Find where the given text appears and provide that cell's center as [X, Y] coordinate. 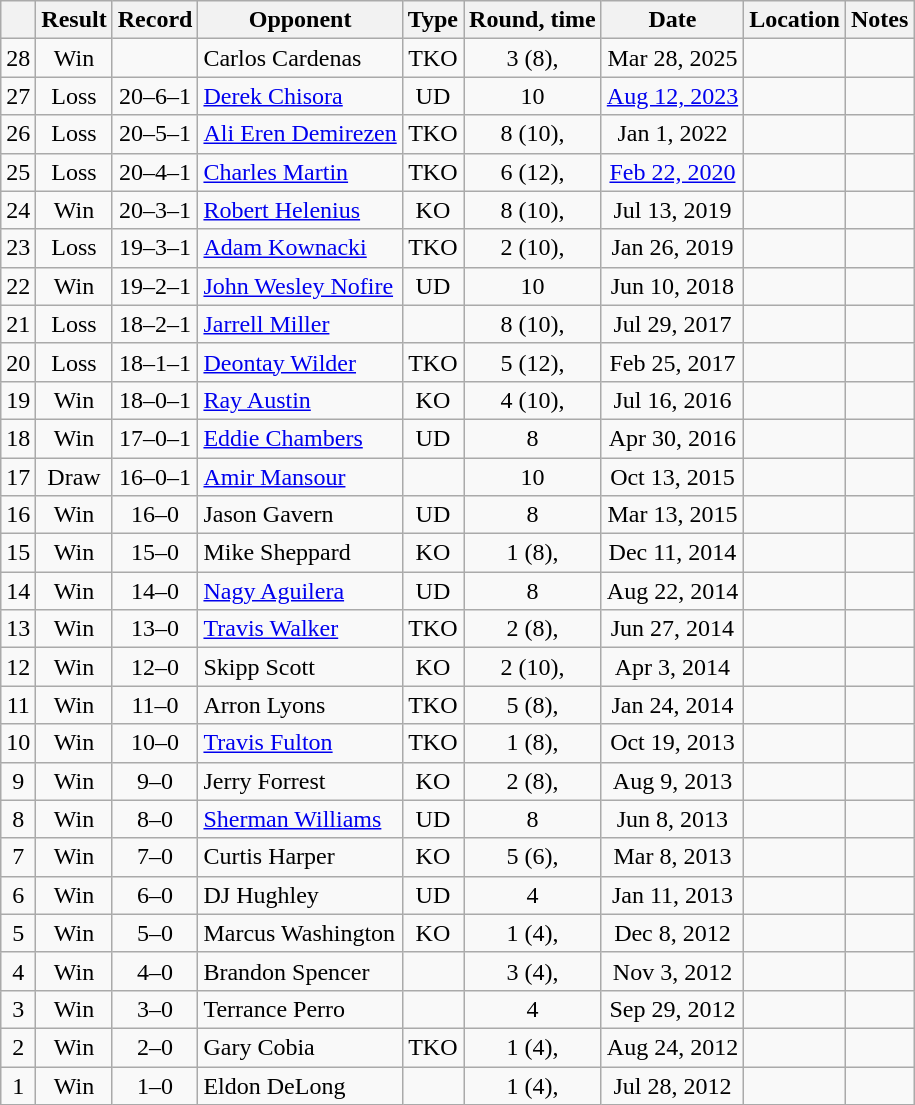
Jun 27, 2014 [672, 629]
Jason Gavern [300, 515]
12–0 [155, 667]
Terrance Perro [300, 1009]
Aug 12, 2023 [672, 96]
Type [432, 20]
3 (8), [533, 58]
19–2–1 [155, 286]
Result [74, 20]
Jun 8, 2013 [672, 819]
1 [18, 1085]
21 [18, 324]
Charles Martin [300, 172]
11 [18, 705]
18–1–1 [155, 362]
Deontay Wilder [300, 362]
Notes [879, 20]
Jerry Forrest [300, 781]
15 [18, 553]
Opponent [300, 20]
11–0 [155, 705]
17–0–1 [155, 438]
25 [18, 172]
6 (12), [533, 172]
18–2–1 [155, 324]
Apr 3, 2014 [672, 667]
8–0 [155, 819]
18–0–1 [155, 400]
Travis Fulton [300, 743]
Dec 11, 2014 [672, 553]
Feb 22, 2020 [672, 172]
Brandon Spencer [300, 971]
13 [18, 629]
Travis Walker [300, 629]
Dec 8, 2012 [672, 933]
27 [18, 96]
6–0 [155, 895]
23 [18, 248]
Marcus Washington [300, 933]
Jul 28, 2012 [672, 1085]
Mar 13, 2015 [672, 515]
Amir Mansour [300, 477]
10–0 [155, 743]
20–5–1 [155, 134]
Gary Cobia [300, 1047]
5 [18, 933]
Location [795, 20]
Sep 29, 2012 [672, 1009]
26 [18, 134]
Aug 9, 2013 [672, 781]
Carlos Cardenas [300, 58]
Curtis Harper [300, 857]
20–3–1 [155, 210]
3 (4), [533, 971]
12 [18, 667]
17 [18, 477]
5–0 [155, 933]
20–4–1 [155, 172]
7–0 [155, 857]
16–0–1 [155, 477]
Feb 25, 2017 [672, 362]
Date [672, 20]
Mar 28, 2025 [672, 58]
5 (8), [533, 705]
16 [18, 515]
1–0 [155, 1085]
2 [18, 1047]
9 [18, 781]
Ray Austin [300, 400]
Jan 1, 2022 [672, 134]
DJ Hughley [300, 895]
14–0 [155, 591]
Eldon DeLong [300, 1085]
Jul 16, 2016 [672, 400]
Apr 30, 2016 [672, 438]
13–0 [155, 629]
Eddie Chambers [300, 438]
Ali Eren Demirezen [300, 134]
Aug 22, 2014 [672, 591]
John Wesley Nofire [300, 286]
Record [155, 20]
Sherman Williams [300, 819]
Nov 3, 2012 [672, 971]
Oct 19, 2013 [672, 743]
Mar 8, 2013 [672, 857]
4 (10), [533, 400]
Jan 11, 2013 [672, 895]
19 [18, 400]
Nagy Aguilera [300, 591]
15–0 [155, 553]
9–0 [155, 781]
Draw [74, 477]
20 [18, 362]
Arron Lyons [300, 705]
18 [18, 438]
Skipp Scott [300, 667]
5 (12), [533, 362]
20–6–1 [155, 96]
Jul 13, 2019 [672, 210]
Aug 24, 2012 [672, 1047]
2–0 [155, 1047]
Robert Helenius [300, 210]
7 [18, 857]
Jul 29, 2017 [672, 324]
Jun 10, 2018 [672, 286]
3–0 [155, 1009]
3 [18, 1009]
Jan 26, 2019 [672, 248]
5 (6), [533, 857]
19–3–1 [155, 248]
22 [18, 286]
24 [18, 210]
Mike Sheppard [300, 553]
Oct 13, 2015 [672, 477]
4–0 [155, 971]
Jarrell Miller [300, 324]
Jan 24, 2014 [672, 705]
28 [18, 58]
6 [18, 895]
14 [18, 591]
Round, time [533, 20]
Adam Kownacki [300, 248]
16–0 [155, 515]
Derek Chisora [300, 96]
